Return the (X, Y) coordinate for the center point of the cell that contains the specified text.  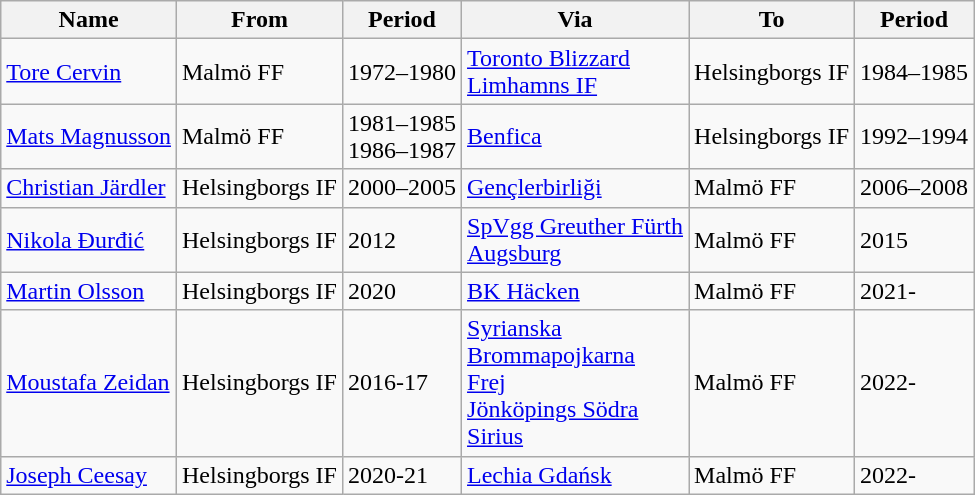
Martin Olsson (89, 291)
1972–1980 (402, 72)
2000–2005 (402, 188)
Benfica (576, 136)
1992–1994 (914, 136)
Lechia Gdańsk (576, 475)
Via (576, 20)
Nikola Đurđić (89, 240)
2006–2008 (914, 188)
2012 (402, 240)
SyrianskaBrommapojkarnaFrejJönköpings SödraSirius (576, 383)
2020 (402, 291)
From (259, 20)
1984–1985 (914, 72)
2020-21 (402, 475)
Gençlerbirliği (576, 188)
SpVgg Greuther FürthAugsburg (576, 240)
Christian Järdler (89, 188)
2016-17 (402, 383)
To (772, 20)
2015 (914, 240)
Mats Magnusson (89, 136)
1981–19851986–1987 (402, 136)
Toronto BlizzardLimhamns IF (576, 72)
Moustafa Zeidan (89, 383)
Joseph Ceesay (89, 475)
Tore Cervin (89, 72)
Name (89, 20)
2021- (914, 291)
BK Häcken (576, 291)
